For the text-containing cell, return its midpoint in (x, y) coordinate format. 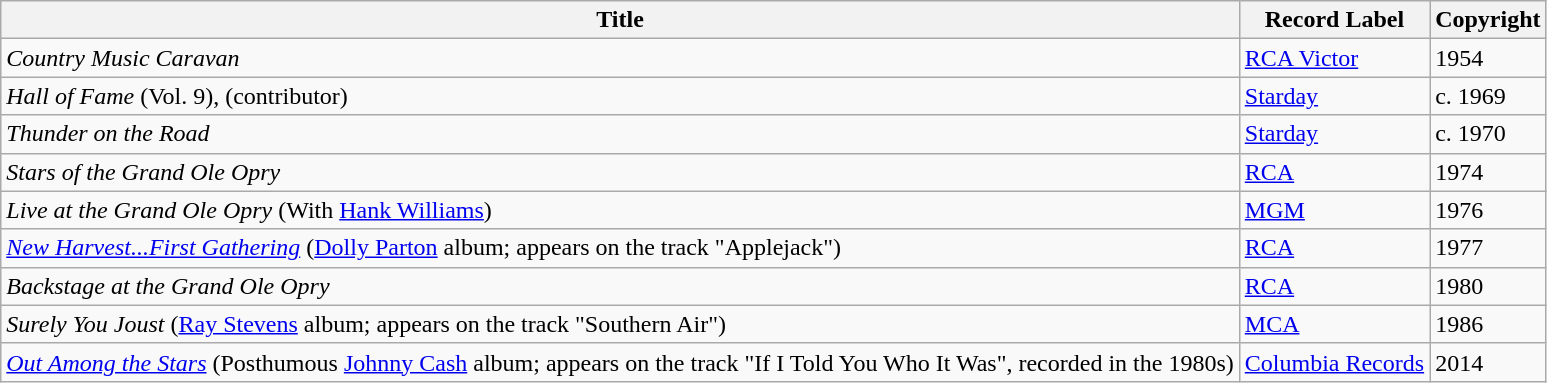
Backstage at the Grand Ole Opry (620, 286)
Stars of the Grand Ole Opry (620, 172)
New Harvest...First Gathering (Dolly Parton album; appears on the track "Applejack") (620, 248)
Record Label (1334, 20)
Country Music Caravan (620, 58)
1974 (1488, 172)
1977 (1488, 248)
Hall of Fame (Vol. 9), (contributor) (620, 96)
1980 (1488, 286)
Columbia Records (1334, 362)
Copyright (1488, 20)
MGM (1334, 210)
1954 (1488, 58)
1986 (1488, 324)
c. 1970 (1488, 134)
MCA (1334, 324)
RCA Victor (1334, 58)
c. 1969 (1488, 96)
Out Among the Stars (Posthumous Johnny Cash album; appears on the track "If I Told You Who It Was", recorded in the 1980s) (620, 362)
2014 (1488, 362)
Surely You Joust (Ray Stevens album; appears on the track "Southern Air") (620, 324)
Live at the Grand Ole Opry (With Hank Williams) (620, 210)
Title (620, 20)
Thunder on the Road (620, 134)
1976 (1488, 210)
